Identify which cell holds the provided text, then report its [X, Y] central coordinate. 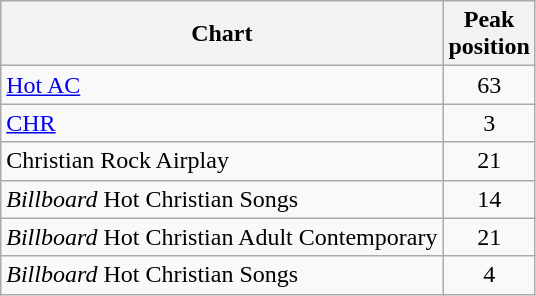
14 [489, 199]
3 [489, 123]
CHR [222, 123]
Christian Rock Airplay [222, 161]
Hot AC [222, 85]
4 [489, 275]
63 [489, 85]
Chart [222, 34]
Billboard Hot Christian Adult Contemporary [222, 237]
Peakposition [489, 34]
